Determine the (x, y) coordinate at the center of the cell enclosing the given text.  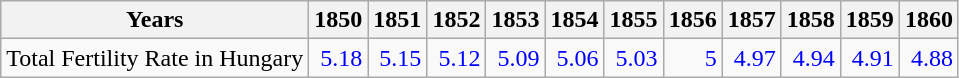
1854 (574, 20)
1852 (456, 20)
1858 (810, 20)
1851 (398, 20)
1859 (870, 20)
1856 (692, 20)
4.94 (810, 58)
5.18 (338, 58)
5 (692, 58)
5.09 (516, 58)
1853 (516, 20)
5.12 (456, 58)
Years (155, 20)
1860 (928, 20)
5.03 (634, 58)
1850 (338, 20)
4.88 (928, 58)
4.91 (870, 58)
1857 (752, 20)
5.06 (574, 58)
Total Fertility Rate in Hungary (155, 58)
5.15 (398, 58)
4.97 (752, 58)
1855 (634, 20)
